Locate the cell with the specified text and output its [x, y] center coordinate. 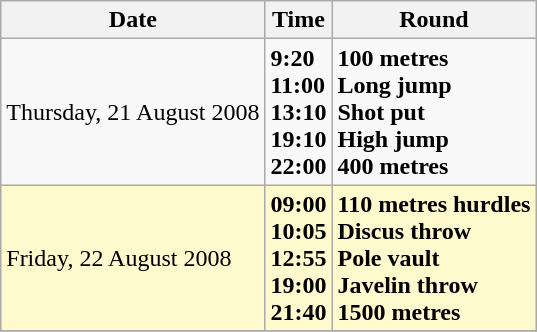
Thursday, 21 August 2008 [133, 112]
110 metres hurdlesDiscus throwPole vaultJavelin throw1500 metres [434, 258]
Friday, 22 August 2008 [133, 258]
09:0010:0512:5519:0021:40 [298, 258]
Time [298, 20]
Date [133, 20]
100 metresLong jumpShot putHigh jump400 metres [434, 112]
9:2011:0013:1019:1022:00 [298, 112]
Round [434, 20]
